Scan for the cell matching the given text and deliver its (x, y) coordinate at center. 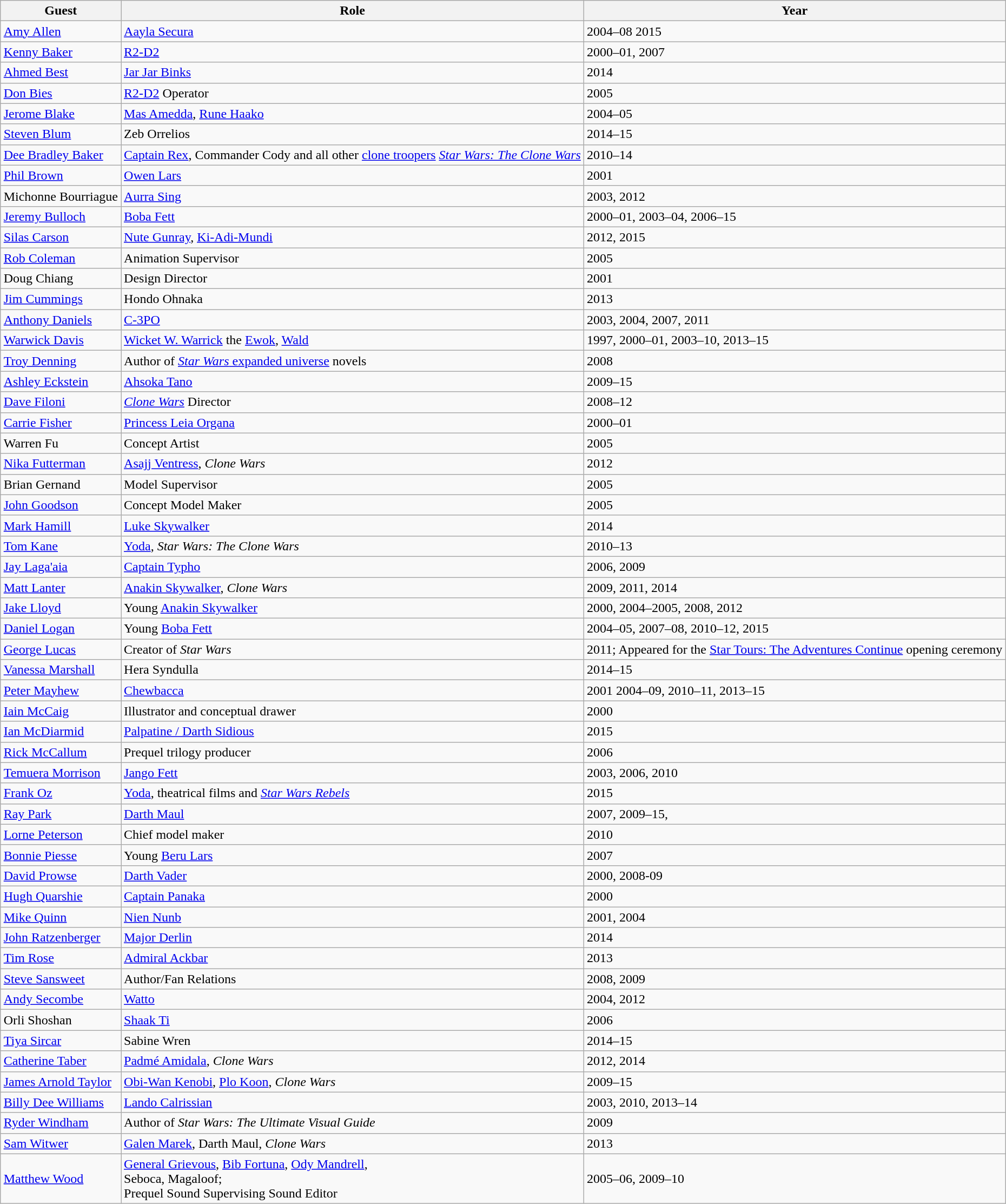
Frank Oz (61, 793)
Guest (61, 11)
Hugh Quarshie (61, 896)
Princess Leia Organa (353, 423)
Yoda, Star Wars: The Clone Wars (353, 546)
Ahsoka Tano (353, 381)
2012, 2015 (794, 237)
Luke Skywalker (353, 525)
Tom Kane (61, 546)
Jim Cummings (61, 299)
2001 2004–09, 2010–11, 2013–15 (794, 690)
2008, 2009 (794, 979)
General Grievous, Bib Fortuna, Ody Mandrell, Seboca, Magaloof; Prequel Sound Supervising Sound Editor (353, 1179)
Tim Rose (61, 958)
Prequel trilogy producer (353, 752)
James Arnold Taylor (61, 1082)
Boba Fett (353, 216)
Warren Fu (61, 443)
Shaak Ti (353, 1020)
Concept Artist (353, 443)
Concept Model Maker (353, 505)
Matthew Wood (61, 1179)
Ashley Eckstein (61, 381)
Young Beru Lars (353, 855)
Aayla Secura (353, 31)
C-3PO (353, 320)
Daniel Logan (61, 629)
Amy Allen (61, 31)
Watto (353, 999)
2008 (794, 361)
Andy Secombe (61, 999)
Bonnie Piesse (61, 855)
John Goodson (61, 505)
Darth Vader (353, 876)
2003, 2012 (794, 196)
2000–01, 2003–04, 2006–15 (794, 216)
Yoda, theatrical films and Star Wars Rebels (353, 793)
Jay Laga'aia (61, 567)
Lando Calrissian (353, 1102)
R2-D2 Operator (353, 93)
2007, 2009–15, (794, 814)
Author of Star Wars expanded universe novels (353, 361)
Admiral Ackbar (353, 958)
Animation Supervisor (353, 258)
2007 (794, 855)
Don Bies (61, 93)
Nute Gunray, Ki-Adi-Mundi (353, 237)
2010 (794, 834)
Major Derlin (353, 938)
Silas Carson (61, 237)
Author of Star Wars: The Ultimate Visual Guide (353, 1123)
Vanessa Marshall (61, 670)
Mike Quinn (61, 917)
2008–12 (794, 402)
George Lucas (61, 649)
Nien Nunb (353, 917)
Asajj Ventress, Clone Wars (353, 464)
Role (353, 11)
Palpatine / Darth Sidious (353, 732)
Temuera Morrison (61, 773)
Peter Mayhew (61, 690)
Phil Brown (61, 175)
2009, 2011, 2014 (794, 587)
Steve Sansweet (61, 979)
Padmé Amidala, Clone Wars (353, 1061)
Mas Amedda, Rune Haako (353, 114)
Chief model maker (353, 834)
2012 (794, 464)
2003, 2004, 2007, 2011 (794, 320)
R2-D2 (353, 52)
Year (794, 11)
Anthony Daniels (61, 320)
Jar Jar Binks (353, 73)
Sabine Wren (353, 1041)
Anakin Skywalker, Clone Wars (353, 587)
Obi-Wan Kenobi, Plo Koon, Clone Wars (353, 1082)
Ian McDiarmid (61, 732)
Sam Witwer (61, 1143)
Rick McCallum (61, 752)
Captain Rex, Commander Cody and all other clone troopers Star Wars: The Clone Wars (353, 155)
2010–13 (794, 546)
Kenny Baker (61, 52)
Mark Hamill (61, 525)
Lorne Peterson (61, 834)
Iain McCaig (61, 711)
Zeb Orrelios (353, 134)
Aurra Sing (353, 196)
Young Anakin Skywalker (353, 608)
Model Supervisor (353, 484)
2004–08 2015 (794, 31)
Clone Wars Director (353, 402)
Creator of Star Wars (353, 649)
Hera Syndulla (353, 670)
Captain Panaka (353, 896)
2006, 2009 (794, 567)
Orli Shoshan (61, 1020)
2000–01, 2007 (794, 52)
Jerome Blake (61, 114)
Matt Lanter (61, 587)
Jango Fett (353, 773)
Brian Gernand (61, 484)
2003, 2010, 2013–14 (794, 1102)
Carrie Fisher (61, 423)
Billy Dee Williams (61, 1102)
2000, 2008-09 (794, 876)
Jake Lloyd (61, 608)
Chewbacca (353, 690)
Ray Park (61, 814)
David Prowse (61, 876)
Hondo Ohnaka (353, 299)
John Ratzenberger (61, 938)
Captain Typho (353, 567)
Wicket W. Warrick the Ewok, Wald (353, 340)
2003, 2006, 2010 (794, 773)
Rob Coleman (61, 258)
Catherine Taber (61, 1061)
2009 (794, 1123)
2000, 2004–2005, 2008, 2012 (794, 608)
Troy Denning (61, 361)
Author/Fan Relations (353, 979)
Darth Maul (353, 814)
Owen Lars (353, 175)
2001, 2004 (794, 917)
Dee Bradley Baker (61, 155)
2012, 2014 (794, 1061)
Galen Marek, Darth Maul, Clone Wars (353, 1143)
Ahmed Best (61, 73)
Michonne Bourriague (61, 196)
2011; Appeared for the Star Tours: The Adventures Continue opening ceremony (794, 649)
Design Director (353, 279)
Tiya Sircar (61, 1041)
2010–14 (794, 155)
2000–01 (794, 423)
2004, 2012 (794, 999)
Doug Chiang (61, 279)
Ryder Windham (61, 1123)
Steven Blum (61, 134)
Dave Filoni (61, 402)
Jeremy Bulloch (61, 216)
2005–06, 2009–10 (794, 1179)
Illustrator and conceptual drawer (353, 711)
Warwick Davis (61, 340)
Nika Futterman (61, 464)
2004–05, 2007–08, 2010–12, 2015 (794, 629)
2004–05 (794, 114)
1997, 2000–01, 2003–10, 2013–15 (794, 340)
Young Boba Fett (353, 629)
